Pinpoint the cell where the given text exists, returning its (x, y) midpoint coordinate. 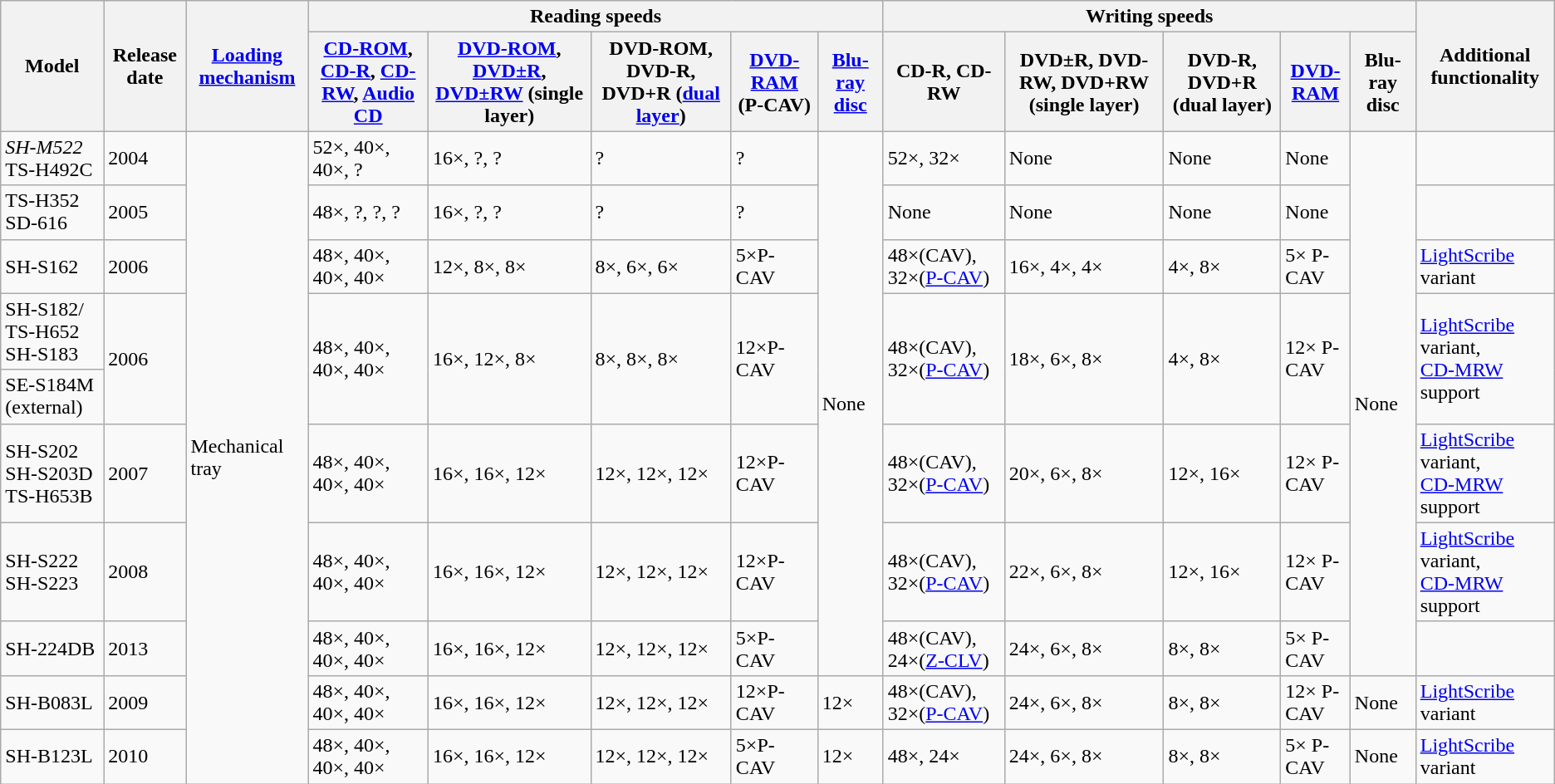
22×, 6×, 8× (1084, 571)
DVD-RAM (P-CAV) (774, 81)
SH-S222SH-S223 (52, 571)
48×, ?, ?, ? (369, 213)
Reading speeds (596, 17)
Additional functionality (1485, 66)
2009 (145, 703)
8×, 6×, 6× (661, 266)
SH-224DB (52, 648)
DVD-RAM (1316, 81)
Loading mechanism (248, 66)
SH-B083L (52, 703)
2005 (145, 213)
Model (52, 66)
48×, 24× (944, 756)
SH-B123L (52, 756)
CD-ROM, CD-R, CD-RW, Audio CD (369, 81)
16×, 12×, 8× (509, 359)
TS-H352SD-616 (52, 213)
SH-S182/TS-H652 SH-S183 (52, 331)
52×, 40×, 40×, ? (369, 158)
2007 (145, 473)
DVD-R, DVD+R (dual layer) (1223, 81)
DVD-ROM, DVD-R, DVD+R (dual layer) (661, 81)
16×, 4×, 4× (1084, 266)
8×, 8×, 8× (661, 359)
2010 (145, 756)
12×, 8×, 8× (509, 266)
SH-S162 (52, 266)
SE-S184M(external) (52, 397)
Release date (145, 66)
DVD-ROM, DVD±R, DVD±RW (single layer) (509, 81)
CD-R, CD-RW (944, 81)
Mechanical tray (248, 458)
2004 (145, 158)
SH-M522TS-H492C (52, 158)
52×, 32× (944, 158)
Writing speeds (1150, 17)
SH-S202SH-S203DTS-H653B (52, 473)
2013 (145, 648)
18×, 6×, 8× (1084, 359)
DVD±R, DVD-RW, DVD+RW (single layer) (1084, 81)
20×, 6×, 8× (1084, 473)
48×(CAV), 24×(Z-CLV) (944, 648)
2008 (145, 571)
